Capture the cell that displays the provided text and extract its (x, y) central coordinate. 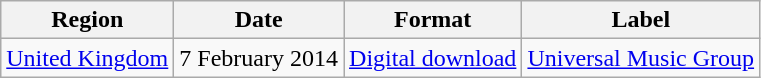
Date (259, 20)
Digital download (433, 58)
Universal Music Group (641, 58)
7 February 2014 (259, 58)
Format (433, 20)
Label (641, 20)
United Kingdom (88, 58)
Region (88, 20)
